Scan for the cell matching the given text and deliver its [x, y] coordinate at center. 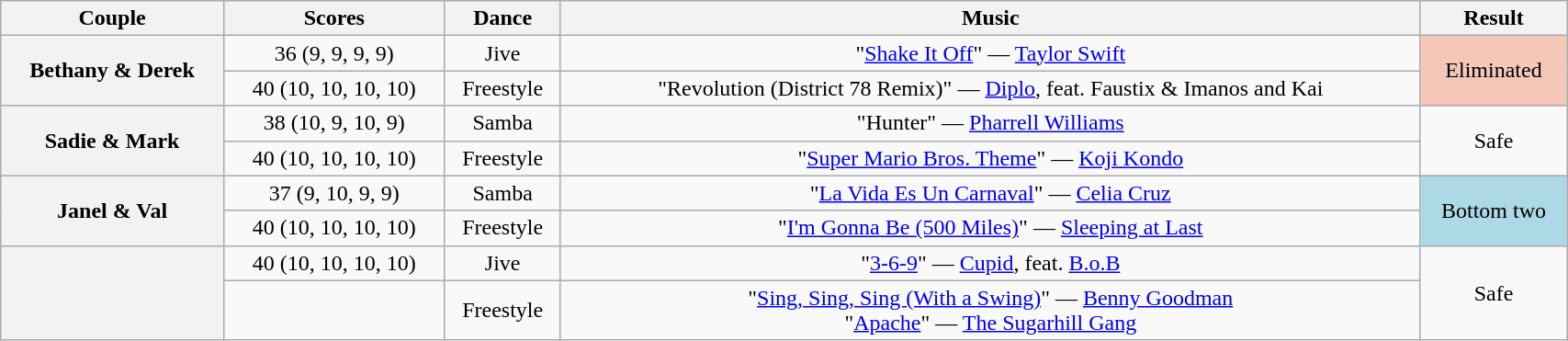
Music [990, 18]
Janel & Val [112, 210]
"3-6-9" — Cupid, feat. B.o.B [990, 263]
"I'm Gonna Be (500 Miles)" — Sleeping at Last [990, 228]
36 (9, 9, 9, 9) [334, 53]
Result [1494, 18]
38 (10, 9, 10, 9) [334, 123]
Couple [112, 18]
"Hunter" — Pharrell Williams [990, 123]
"Shake It Off" — Taylor Swift [990, 53]
"Revolution (District 78 Remix)" — Diplo, feat. Faustix & Imanos and Kai [990, 88]
"La Vida Es Un Carnaval" — Celia Cruz [990, 193]
Bethany & Derek [112, 71]
Scores [334, 18]
Eliminated [1494, 71]
Dance [502, 18]
37 (9, 10, 9, 9) [334, 193]
"Sing, Sing, Sing (With a Swing)" — Benny Goodman"Apache" — The Sugarhill Gang [990, 311]
"Super Mario Bros. Theme" — Koji Kondo [990, 158]
Sadie & Mark [112, 141]
Bottom two [1494, 210]
